Scan for the cell matching the given text and deliver its (X, Y) coordinate at center. 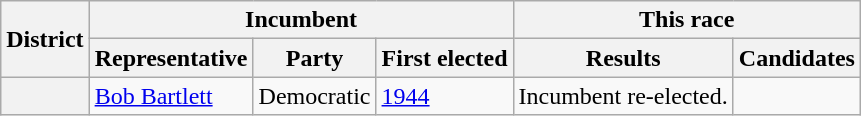
First elected (444, 58)
Democratic (314, 96)
1944 (444, 96)
Results (623, 58)
This race (686, 20)
Party (314, 58)
Incumbent (301, 20)
District (45, 39)
Candidates (796, 58)
Bob Bartlett (171, 96)
Representative (171, 58)
Incumbent re-elected. (623, 96)
